For the text-containing cell, return its midpoint in (x, y) coordinate format. 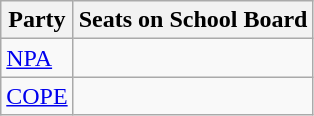
Party (37, 20)
Seats on School Board (193, 20)
COPE (37, 96)
NPA (37, 58)
